For the text-containing cell, return its midpoint in [x, y] coordinate format. 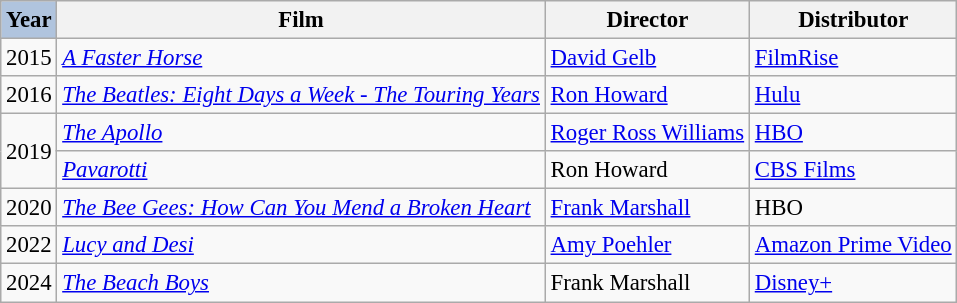
2024 [29, 283]
Director [647, 20]
Distributor [852, 20]
The Bee Gees: How Can You Mend a Broken Heart [301, 208]
2016 [29, 95]
Film [301, 20]
Lucy and Desi [301, 245]
Amy Poehler [647, 245]
David Gelb [647, 58]
Year [29, 20]
2015 [29, 58]
Roger Ross Williams [647, 133]
The Beach Boys [301, 283]
Hulu [852, 95]
The Apollo [301, 133]
The Beatles: Eight Days a Week - The Touring Years [301, 95]
FilmRise [852, 58]
2020 [29, 208]
Amazon Prime Video [852, 245]
CBS Films [852, 170]
Disney+ [852, 283]
Pavarotti [301, 170]
A Faster Horse [301, 58]
2019 [29, 152]
2022 [29, 245]
